Identify which cell holds the provided text, then report its [x, y] central coordinate. 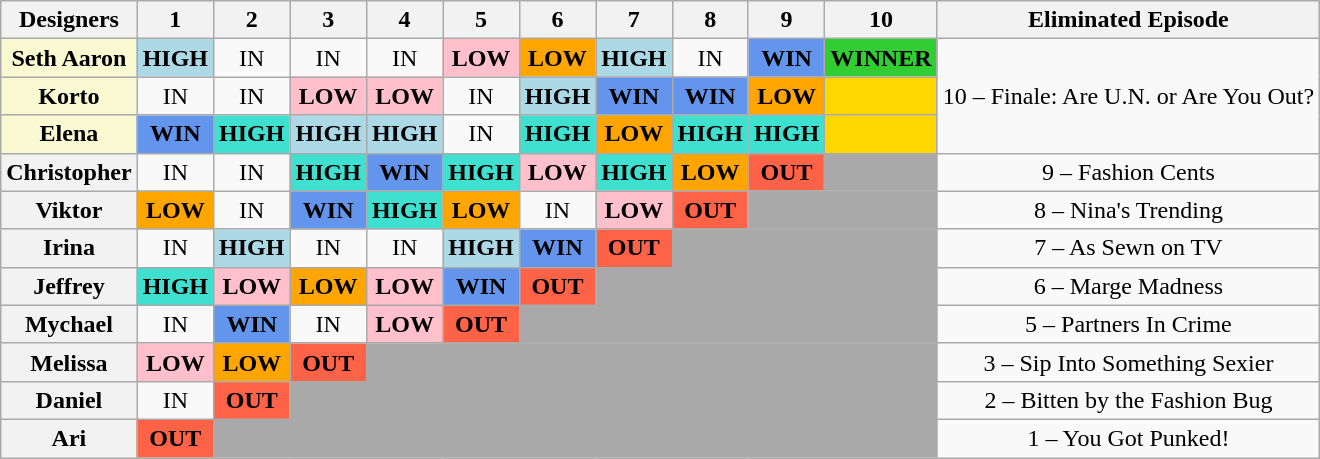
1 [175, 20]
Elena [69, 134]
Melissa [69, 362]
WINNER [881, 58]
7 [634, 20]
9 [786, 20]
Korto [69, 96]
Ari [69, 438]
4 [404, 20]
8 – Nina's Trending [1128, 210]
Eliminated Episode [1128, 20]
6 [557, 20]
6 – Marge Madness [1128, 286]
1 – You Got Punked! [1128, 438]
Irina [69, 248]
Daniel [69, 400]
7 – As Sewn on TV [1128, 248]
8 [710, 20]
5 – Partners In Crime [1128, 324]
Jeffrey [69, 286]
5 [481, 20]
3 – Sip Into Something Sexier [1128, 362]
2 – Bitten by the Fashion Bug [1128, 400]
Mychael [69, 324]
10 – Finale: Are U.N. or Are You Out? [1128, 96]
10 [881, 20]
Christopher [69, 172]
9 – Fashion Cents [1128, 172]
2 [252, 20]
Viktor [69, 210]
3 [328, 20]
Designers [69, 20]
Seth Aaron [69, 58]
